Pinpoint the cell where the given text exists, returning its (x, y) midpoint coordinate. 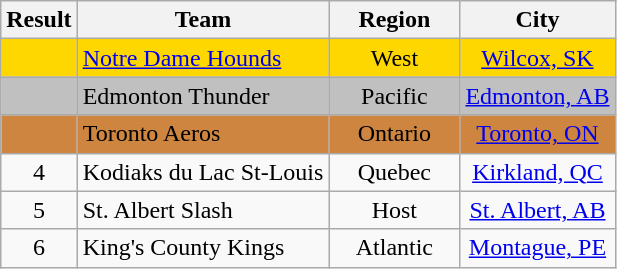
4 (39, 172)
Result (39, 20)
6 (39, 248)
Quebec (394, 172)
Montague, PE (538, 248)
Notre Dame Hounds (203, 58)
West (394, 58)
Kodiaks du Lac St-Louis (203, 172)
Wilcox, SK (538, 58)
Toronto Aeros (203, 134)
Pacific (394, 96)
St. Albert, AB (538, 210)
Team (203, 20)
Edmonton Thunder (203, 96)
King's County Kings (203, 248)
Ontario (394, 134)
St. Albert Slash (203, 210)
Toronto, ON (538, 134)
Kirkland, QC (538, 172)
Edmonton, AB (538, 96)
Host (394, 210)
Region (394, 20)
5 (39, 210)
Atlantic (394, 248)
City (538, 20)
